Provide the (X, Y) coordinate of the cell's center where the given text is located.  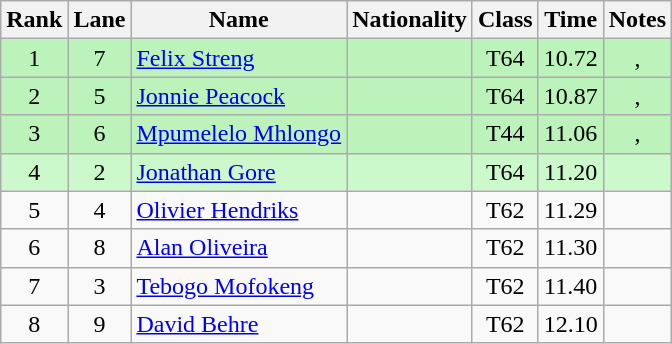
Rank (34, 20)
11.20 (570, 172)
12.10 (570, 324)
1 (34, 58)
Notes (637, 20)
Felix Streng (239, 58)
Lane (100, 20)
Jonathan Gore (239, 172)
Name (239, 20)
Nationality (410, 20)
Jonnie Peacock (239, 96)
Tebogo Mofokeng (239, 286)
Olivier Hendriks (239, 210)
10.87 (570, 96)
Time (570, 20)
10.72 (570, 58)
9 (100, 324)
11.30 (570, 248)
11.06 (570, 134)
David Behre (239, 324)
11.40 (570, 286)
Alan Oliveira (239, 248)
Mpumelelo Mhlongo (239, 134)
Class (505, 20)
T44 (505, 134)
11.29 (570, 210)
